Locate the cell with the specified text and output its (x, y) center coordinate. 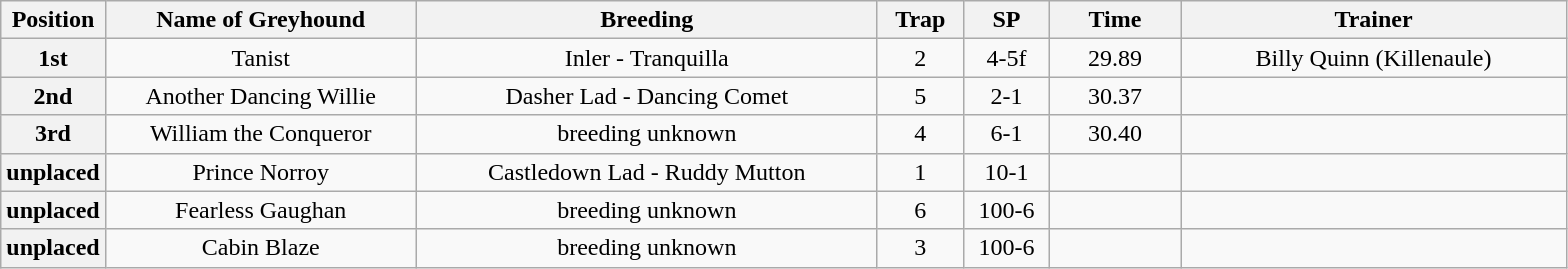
Time (1114, 20)
William the Conqueror (260, 134)
Trap (920, 20)
Name of Greyhound (260, 20)
6 (920, 210)
30.37 (1114, 96)
Tanist (260, 58)
Another Dancing Willie (260, 96)
2nd (53, 96)
4 (920, 134)
10-1 (1006, 172)
Prince Norroy (260, 172)
30.40 (1114, 134)
Castledown Lad - Ruddy Mutton (646, 172)
6-1 (1006, 134)
29.89 (1114, 58)
Inler - Tranquilla (646, 58)
1 (920, 172)
2 (920, 58)
3 (920, 248)
Billy Quinn (Killenaule) (1373, 58)
Fearless Gaughan (260, 210)
5 (920, 96)
Position (53, 20)
3rd (53, 134)
Trainer (1373, 20)
SP (1006, 20)
1st (53, 58)
Dasher Lad - Dancing Comet (646, 96)
Cabin Blaze (260, 248)
Breeding (646, 20)
2-1 (1006, 96)
4-5f (1006, 58)
